Scan for the cell matching the given text and deliver its (X, Y) coordinate at center. 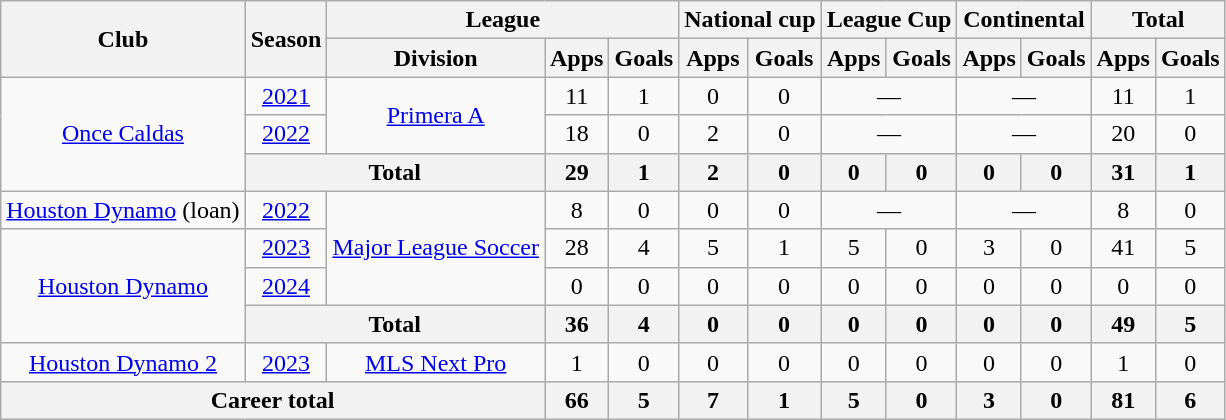
29 (576, 172)
18 (576, 134)
National cup (750, 20)
7 (713, 400)
2021 (286, 96)
Season (286, 39)
81 (1123, 400)
Major League Soccer (436, 248)
League (503, 20)
Primera A (436, 115)
Houston Dynamo (loan) (123, 210)
31 (1123, 172)
Houston Dynamo (123, 286)
2024 (286, 286)
36 (576, 324)
Club (123, 39)
Once Caldas (123, 134)
20 (1123, 134)
49 (1123, 324)
66 (576, 400)
Continental (1024, 20)
MLS Next Pro (436, 362)
6 (1190, 400)
41 (1123, 248)
Houston Dynamo 2 (123, 362)
League Cup (889, 20)
Division (436, 58)
28 (576, 248)
Career total (273, 400)
